Output the [X, Y] coordinate of the center of the cell containing the given text.  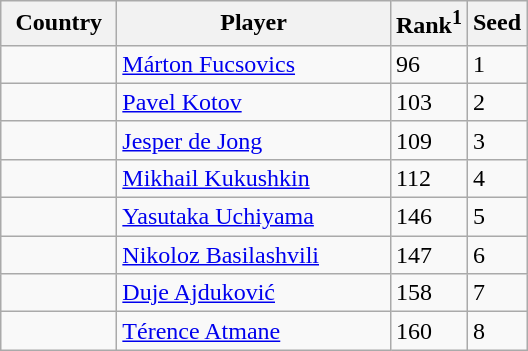
4 [496, 178]
112 [428, 178]
96 [428, 64]
7 [496, 293]
8 [496, 331]
Jesper de Jong [254, 140]
Nikoloz Basilashvili [254, 255]
103 [428, 102]
5 [496, 217]
Mikhail Kukushkin [254, 178]
147 [428, 255]
Player [254, 24]
2 [496, 102]
1 [496, 64]
Pavel Kotov [254, 102]
146 [428, 217]
Térence Atmane [254, 331]
Márton Fucsovics [254, 64]
Yasutaka Uchiyama [254, 217]
160 [428, 331]
Rank1 [428, 24]
109 [428, 140]
Duje Ajduković [254, 293]
Seed [496, 24]
6 [496, 255]
Country [59, 24]
158 [428, 293]
3 [496, 140]
